Return [X, Y] of the center of cell containing provided text 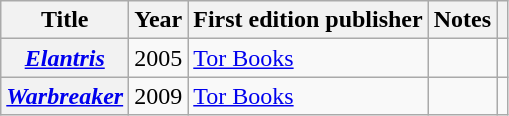
Year [158, 20]
Title [65, 20]
2005 [158, 58]
Warbreaker [65, 96]
2009 [158, 96]
First edition publisher [308, 20]
Elantris [65, 58]
Notes [462, 20]
